Locate the cell with the specified text and output its (x, y) center coordinate. 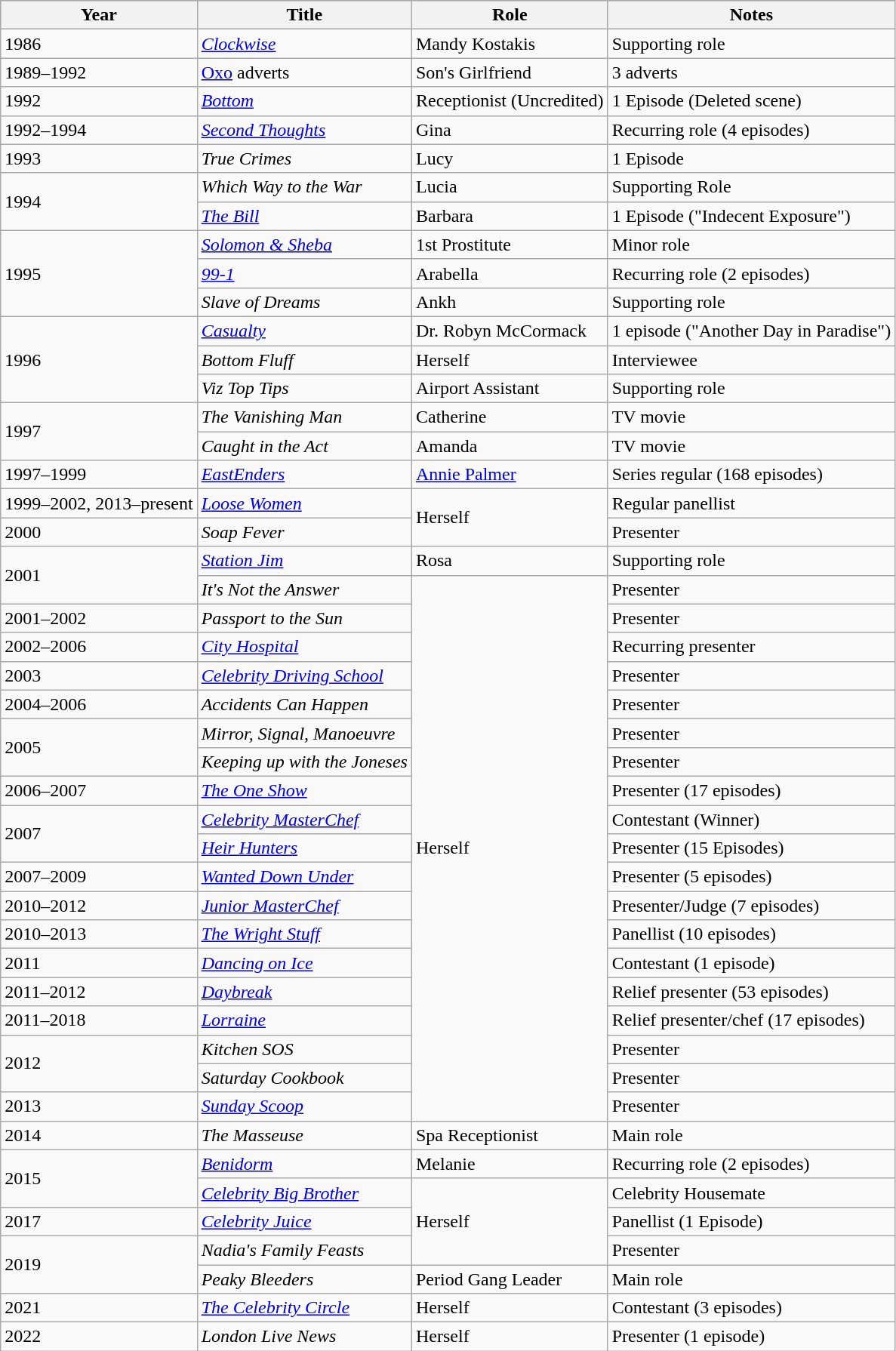
1999–2002, 2013–present (99, 503)
Passport to the Sun (304, 618)
Arabella (510, 273)
Lorraine (304, 1020)
Mandy Kostakis (510, 44)
Wanted Down Under (304, 877)
London Live News (304, 1337)
Accidents Can Happen (304, 704)
Contestant (Winner) (752, 819)
It's Not the Answer (304, 589)
1997 (99, 432)
2014 (99, 1135)
1 Episode ("Indecent Exposure") (752, 216)
Bottom Fluff (304, 360)
Title (304, 15)
Presenter (5 episodes) (752, 877)
EastEnders (304, 475)
Second Thoughts (304, 130)
Interviewee (752, 360)
2019 (99, 1264)
Receptionist (Uncredited) (510, 101)
Year (99, 15)
Presenter/Judge (7 episodes) (752, 906)
1 Episode (752, 158)
Mirror, Signal, Manoeuvre (304, 733)
1 episode ("Another Day in Paradise") (752, 331)
True Crimes (304, 158)
Kitchen SOS (304, 1049)
Ankh (510, 302)
Benidorm (304, 1164)
Solomon & Sheba (304, 245)
Minor role (752, 245)
Recurring role (4 episodes) (752, 130)
Gina (510, 130)
Series regular (168 episodes) (752, 475)
Contestant (3 episodes) (752, 1308)
2012 (99, 1063)
2005 (99, 747)
The Vanishing Man (304, 417)
Sunday Scoop (304, 1106)
2001 (99, 575)
Clockwise (304, 44)
Keeping up with the Joneses (304, 762)
Lucia (510, 187)
1 Episode (Deleted scene) (752, 101)
Regular panellist (752, 503)
Celebrity Housemate (752, 1193)
Soap Fever (304, 532)
City Hospital (304, 647)
2007–2009 (99, 877)
Dancing on Ice (304, 963)
2013 (99, 1106)
Presenter (17 episodes) (752, 790)
3 adverts (752, 72)
The Masseuse (304, 1135)
Bottom (304, 101)
Rosa (510, 561)
1st Prostitute (510, 245)
1993 (99, 158)
Nadia's Family Feasts (304, 1250)
1989–1992 (99, 72)
Junior MasterChef (304, 906)
2010–2013 (99, 934)
Barbara (510, 216)
The Bill (304, 216)
Recurring presenter (752, 647)
Saturday Cookbook (304, 1078)
2001–2002 (99, 618)
1986 (99, 44)
1992 (99, 101)
Dr. Robyn McCormack (510, 331)
2022 (99, 1337)
Notes (752, 15)
Station Jim (304, 561)
2017 (99, 1221)
Loose Women (304, 503)
1995 (99, 273)
1997–1999 (99, 475)
Amanda (510, 446)
2011 (99, 963)
2021 (99, 1308)
2003 (99, 675)
2007 (99, 833)
The One Show (304, 790)
Role (510, 15)
Peaky Bleeders (304, 1279)
Son's Girlfriend (510, 72)
Period Gang Leader (510, 1279)
1992–1994 (99, 130)
Melanie (510, 1164)
99-1 (304, 273)
Heir Hunters (304, 848)
2015 (99, 1178)
Catherine (510, 417)
2011–2018 (99, 1020)
Celebrity Big Brother (304, 1193)
2002–2006 (99, 647)
Daybreak (304, 992)
Supporting Role (752, 187)
Celebrity Driving School (304, 675)
Celebrity MasterChef (304, 819)
Lucy (510, 158)
Contestant (1 episode) (752, 963)
The Wright Stuff (304, 934)
Panellist (1 Episode) (752, 1221)
Casualty (304, 331)
Relief presenter (53 episodes) (752, 992)
Slave of Dreams (304, 302)
1994 (99, 202)
2006–2007 (99, 790)
Caught in the Act (304, 446)
Annie Palmer (510, 475)
1996 (99, 359)
Celebrity Juice (304, 1221)
Relief presenter/chef (17 episodes) (752, 1020)
The Celebrity Circle (304, 1308)
Oxo adverts (304, 72)
Which Way to the War (304, 187)
Panellist (10 episodes) (752, 934)
Presenter (15 Episodes) (752, 848)
Viz Top Tips (304, 389)
2010–2012 (99, 906)
2011–2012 (99, 992)
Presenter (1 episode) (752, 1337)
2000 (99, 532)
Airport Assistant (510, 389)
2004–2006 (99, 704)
Spa Receptionist (510, 1135)
